Provide the [X, Y] coordinate of the cell's center where the given text is located.  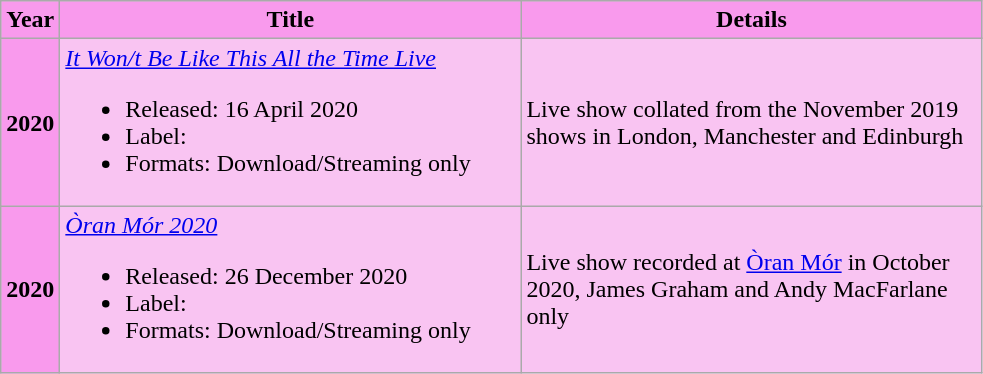
Details [752, 20]
It Won/t Be Like This All the Time LiveReleased: 16 April 2020Label:Formats: Download/Streaming only [290, 122]
Title [290, 20]
Live show recorded at Òran Mór in October 2020, James Graham and Andy MacFarlane only [752, 290]
Òran Mór 2020Released: 26 December 2020Label:Formats: Download/Streaming only [290, 290]
Live show collated from the November 2019 shows in London, Manchester and Edinburgh [752, 122]
Year [30, 20]
